Search for the cell housing the specified text and yield its (X, Y) center coordinate. 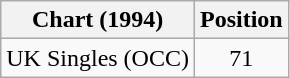
Position (241, 20)
Chart (1994) (98, 20)
71 (241, 58)
UK Singles (OCC) (98, 58)
